Find where the given text appears and provide that cell's center as (X, Y) coordinate. 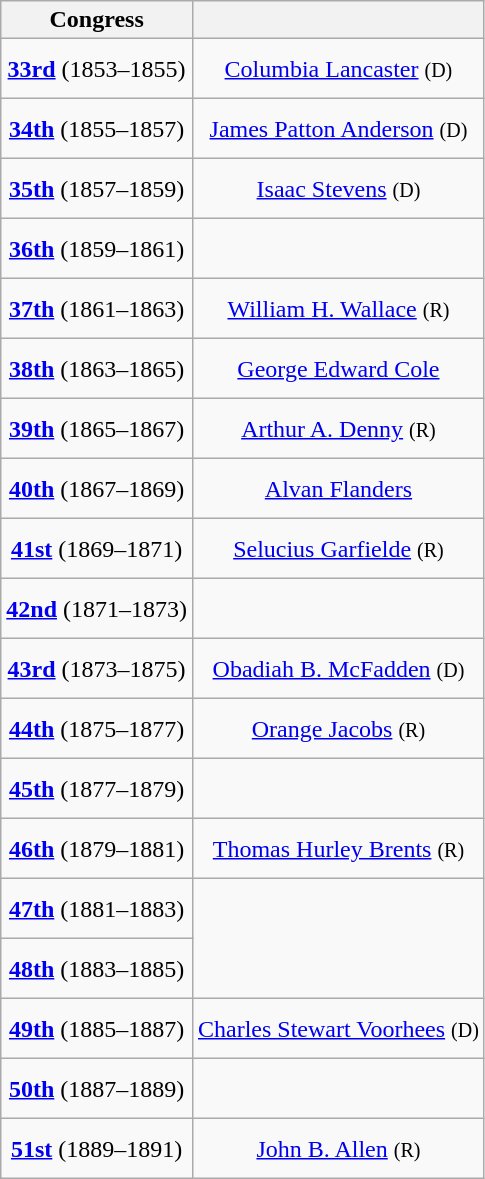
Congress (97, 20)
Orange Jacobs (R) (338, 729)
41st (1869–1871) (97, 549)
51st (1889–1891) (97, 1149)
Columbia Lancaster (D) (338, 69)
34th (1855–1857) (97, 129)
50th (1887–1889) (97, 1089)
42nd (1871–1873) (97, 609)
35th (1857–1859) (97, 189)
Isaac Stevens (D) (338, 189)
Alvan Flanders (338, 489)
John B. Allen (R) (338, 1149)
Obadiah B. McFadden (D) (338, 669)
45th (1877–1879) (97, 789)
44th (1875–1877) (97, 729)
48th (1883–1885) (97, 969)
46th (1879–1881) (97, 849)
36th (1859–1861) (97, 249)
38th (1863–1865) (97, 369)
33rd (1853–1855) (97, 69)
Charles Stewart Voorhees (D) (338, 1029)
49th (1885–1887) (97, 1029)
40th (1867–1869) (97, 489)
George Edward Cole (338, 369)
39th (1865–1867) (97, 429)
47th (1881–1883) (97, 909)
37th (1861–1863) (97, 309)
James Patton Anderson (D) (338, 129)
Arthur A. Denny (R) (338, 429)
Thomas Hurley Brents (R) (338, 849)
William H. Wallace (R) (338, 309)
Selucius Garfielde (R) (338, 549)
43rd (1873–1875) (97, 669)
